Find where the given text appears and provide that cell's center as (x, y) coordinate. 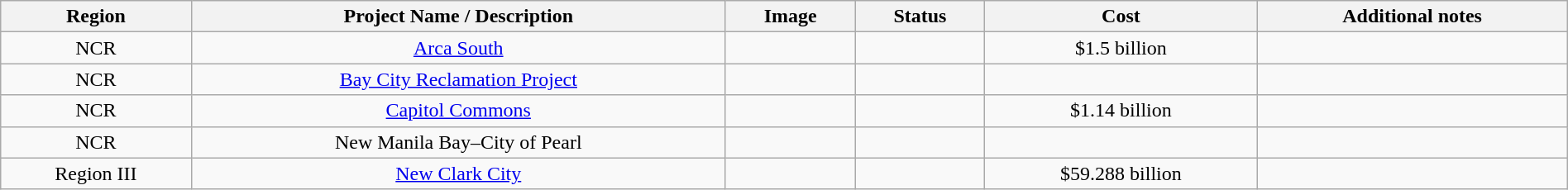
New Clark City (458, 173)
$59.288 billion (1121, 173)
Region (96, 17)
Status (920, 17)
Arca South (458, 48)
Project Name / Description (458, 17)
Cost (1121, 17)
Image (791, 17)
$1.14 billion (1121, 111)
Region III (96, 173)
$1.5 billion (1121, 48)
Capitol Commons (458, 111)
New Manila Bay–City of Pearl (458, 142)
Bay City Reclamation Project (458, 79)
Additional notes (1413, 17)
